From the cell containing the given text, extract its center point as [X, Y] coordinate. 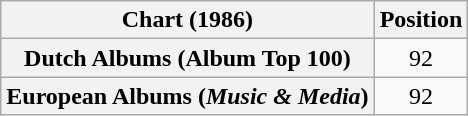
Dutch Albums (Album Top 100) [188, 58]
Position [421, 20]
European Albums (Music & Media) [188, 96]
Chart (1986) [188, 20]
